For the text-containing cell, return its midpoint in (X, Y) coordinate format. 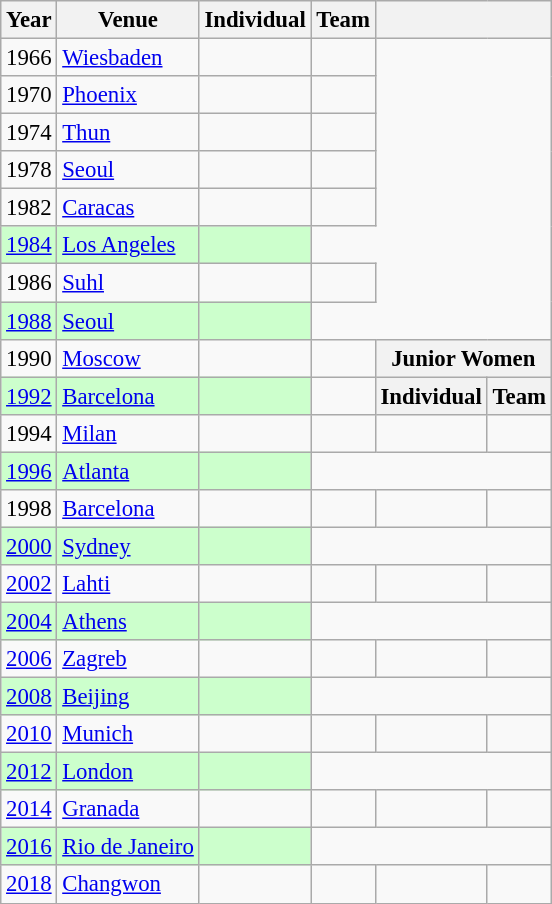
1988 (29, 321)
1986 (29, 283)
2014 (29, 809)
Wiesbaden (128, 58)
Phoenix (128, 95)
Granada (128, 809)
2012 (29, 772)
1966 (29, 58)
2018 (29, 885)
1998 (29, 509)
1982 (29, 208)
2006 (29, 659)
Athens (128, 621)
2004 (29, 621)
1992 (29, 396)
Sydney (128, 546)
Lahti (128, 584)
2016 (29, 847)
Junior Women (463, 358)
Changwon (128, 885)
Atlanta (128, 471)
London (128, 772)
Venue (128, 20)
1974 (29, 133)
Beijing (128, 697)
Suhl (128, 283)
1996 (29, 471)
Los Angeles (128, 245)
1990 (29, 358)
1984 (29, 245)
Rio de Janeiro (128, 847)
1970 (29, 95)
1978 (29, 170)
2000 (29, 546)
Caracas (128, 208)
Thun (128, 133)
Milan (128, 433)
2010 (29, 734)
Munich (128, 734)
Moscow (128, 358)
Year (29, 20)
2008 (29, 697)
1994 (29, 433)
Zagreb (128, 659)
2002 (29, 584)
